Identify which cell holds the provided text, then report its (x, y) central coordinate. 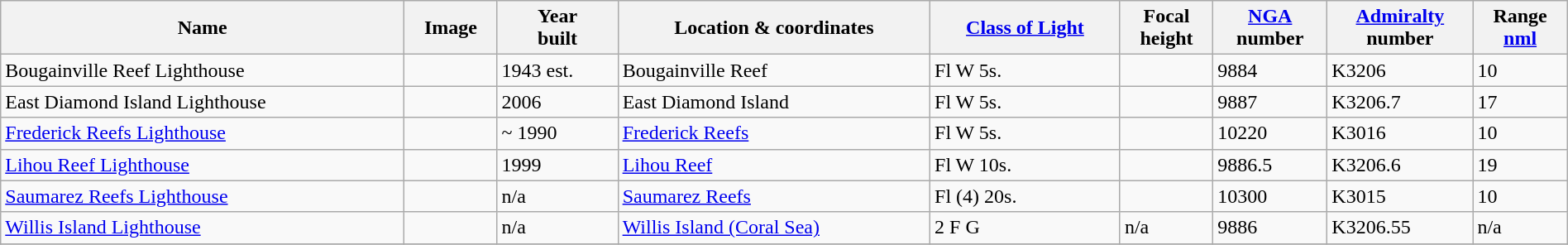
Frederick Reefs Lighthouse (203, 133)
Bougainville Reef Lighthouse (203, 70)
K3016 (1400, 133)
Lihou Reef Lighthouse (203, 165)
Frederick Reefs (774, 133)
K3206.55 (1400, 228)
East Diamond Island Lighthouse (203, 102)
Rangenml (1520, 28)
Fl W 10s. (1025, 165)
Bougainville Reef (774, 70)
K3015 (1400, 196)
Yearbuilt (557, 28)
10300 (1270, 196)
Lihou Reef (774, 165)
9884 (1270, 70)
Name (203, 28)
19 (1520, 165)
1999 (557, 165)
Willis Island Lighthouse (203, 228)
2 F G (1025, 228)
K3206.6 (1400, 165)
Admiraltynumber (1400, 28)
K3206.7 (1400, 102)
K3206 (1400, 70)
9886 (1270, 228)
10220 (1270, 133)
Class of Light (1025, 28)
Saumarez Reefs (774, 196)
17 (1520, 102)
Location & coordinates (774, 28)
9886.5 (1270, 165)
9887 (1270, 102)
Saumarez Reefs Lighthouse (203, 196)
Fl (4) 20s. (1025, 196)
NGAnumber (1270, 28)
~ 1990 (557, 133)
1943 est. (557, 70)
Image (451, 28)
Willis Island (Coral Sea) (774, 228)
East Diamond Island (774, 102)
Focalheight (1166, 28)
2006 (557, 102)
